Provide the [X, Y] coordinate of the cell's center where the given text is located.  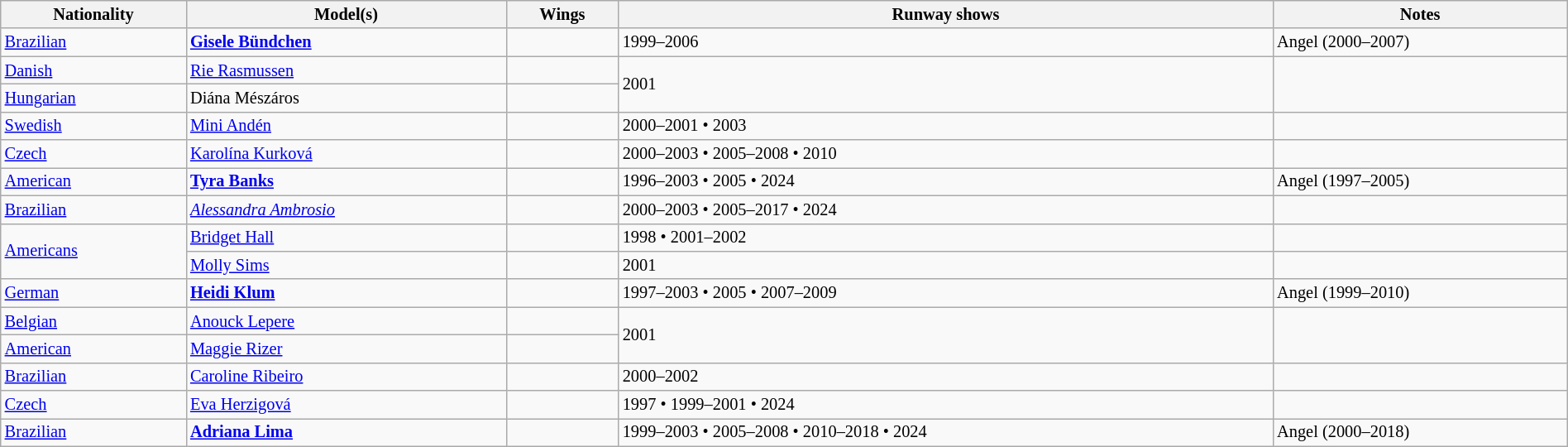
2000–2002 [946, 377]
Mini Andén [346, 126]
Eva Herzigová [346, 405]
Model(s) [346, 14]
Angel (1999–2010) [1420, 293]
Adriana Lima [346, 432]
1999–2006 [946, 42]
Angel (1997–2005) [1420, 181]
Americans [93, 252]
Wings [562, 14]
German [93, 293]
Nationality [93, 14]
Runway shows [946, 14]
Caroline Ribeiro [346, 377]
1996–2003 • 2005 • 2024 [946, 181]
Angel (2000–2007) [1420, 42]
1997 • 1999–2001 • 2024 [946, 405]
Hungarian [93, 98]
2000–2003 • 2005–2017 • 2024 [946, 209]
Maggie Rizer [346, 348]
Notes [1420, 14]
Alessandra Ambrosio [346, 209]
Swedish [93, 126]
1999–2003 • 2005–2008 • 2010–2018 • 2024 [946, 432]
1998 • 2001–2002 [946, 238]
Diána Mészáros [346, 98]
Gisele Bündchen [346, 42]
2000–2003 • 2005–2008 • 2010 [946, 154]
Danish [93, 70]
Belgian [93, 321]
1997–2003 • 2005 • 2007–2009 [946, 293]
Anouck Lepere [346, 321]
Bridget Hall [346, 238]
Angel (2000–2018) [1420, 432]
Karolína Kurková [346, 154]
Heidi Klum [346, 293]
Tyra Banks [346, 181]
Rie Rasmussen [346, 70]
2000–2001 • 2003 [946, 126]
Molly Sims [346, 265]
